Provide the (X, Y) coordinate of the cell's center where the given text is located.  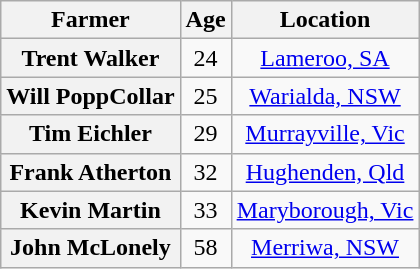
Trent Walker (90, 58)
Farmer (90, 20)
Warialda, NSW (325, 96)
32 (206, 172)
Merriwa, NSW (325, 248)
Kevin Martin (90, 210)
Maryborough, Vic (325, 210)
Will PoppCollar (90, 96)
Lameroo, SA (325, 58)
Hughenden, Qld (325, 172)
33 (206, 210)
Tim Eichler (90, 134)
Age (206, 20)
John McLonely (90, 248)
58 (206, 248)
Murrayville, Vic (325, 134)
25 (206, 96)
Location (325, 20)
29 (206, 134)
Frank Atherton (90, 172)
24 (206, 58)
